Search for the cell housing the specified text and yield its (x, y) center coordinate. 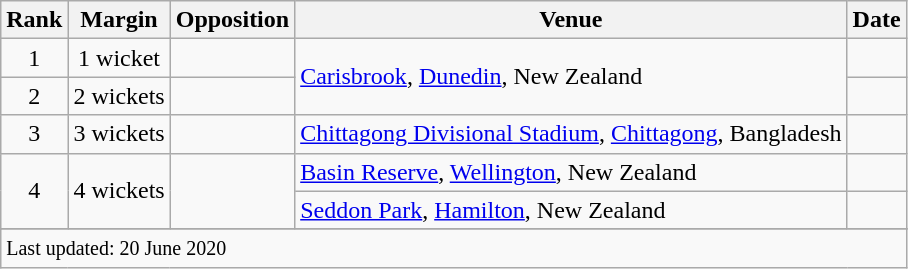
3 wickets (119, 134)
Basin Reserve, Wellington, New Zealand (571, 172)
Carisbrook, Dunedin, New Zealand (571, 77)
3 (34, 134)
Last updated: 20 June 2020 (454, 248)
1 (34, 58)
4 (34, 191)
Date (876, 20)
2 wickets (119, 96)
Margin (119, 20)
1 wicket (119, 58)
4 wickets (119, 191)
Seddon Park, Hamilton, New Zealand (571, 210)
Venue (571, 20)
Chittagong Divisional Stadium, Chittagong, Bangladesh (571, 134)
Opposition (232, 20)
2 (34, 96)
Rank (34, 20)
